Scan for the cell matching the given text and deliver its [x, y] coordinate at center. 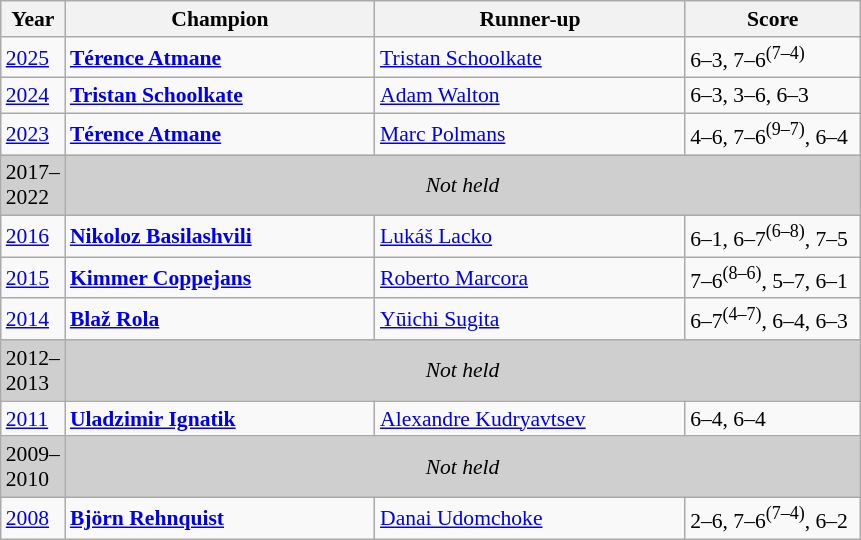
Nikoloz Basilashvili [220, 236]
2–6, 7–6(7–4), 6–2 [772, 518]
Adam Walton [530, 96]
Runner-up [530, 19]
4–6, 7–6(9–7), 6–4 [772, 134]
Alexandre Kudryavtsev [530, 419]
Uladzimir Ignatik [220, 419]
6–4, 6–4 [772, 419]
2025 [33, 58]
Yūichi Sugita [530, 320]
2024 [33, 96]
2008 [33, 518]
Score [772, 19]
2014 [33, 320]
2009–2010 [33, 468]
2016 [33, 236]
Björn Rehnquist [220, 518]
6–3, 3–6, 6–3 [772, 96]
2023 [33, 134]
Year [33, 19]
Danai Udomchoke [530, 518]
2012–2013 [33, 370]
6–1, 6–7(6–8), 7–5 [772, 236]
Roberto Marcora [530, 278]
Kimmer Coppejans [220, 278]
Lukáš Lacko [530, 236]
2017–2022 [33, 186]
2015 [33, 278]
2011 [33, 419]
7–6(8–6), 5–7, 6–1 [772, 278]
6–3, 7–6(7–4) [772, 58]
6–7(4–7), 6–4, 6–3 [772, 320]
Marc Polmans [530, 134]
Blaž Rola [220, 320]
Champion [220, 19]
